Output the (x, y) coordinate of the center of the cell containing the given text.  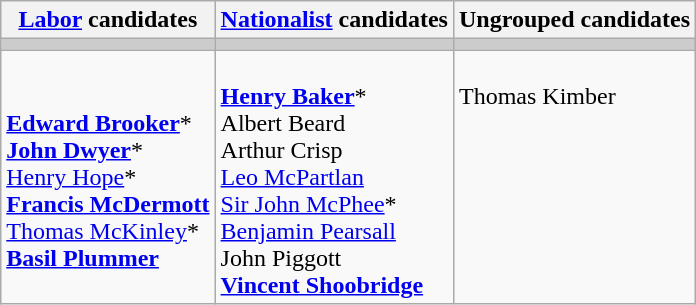
Henry Baker* Albert Beard Arthur Crisp Leo McPartlan Sir John McPhee* Benjamin Pearsall John Piggott Vincent Shoobridge (334, 177)
Edward Brooker* John Dwyer* Henry Hope* Francis McDermott Thomas McKinley* Basil Plummer (108, 177)
Thomas Kimber (574, 177)
Ungrouped candidates (574, 20)
Labor candidates (108, 20)
Nationalist candidates (334, 20)
